Scan for the cell matching the given text and deliver its [x, y] coordinate at center. 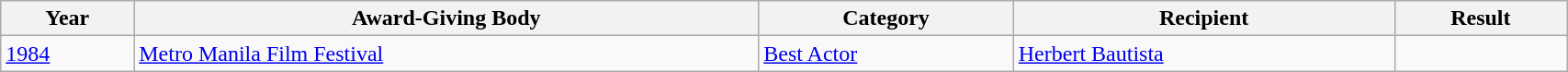
1984 [68, 54]
Best Actor [886, 54]
Metro Manila Film Festival [446, 54]
Result [1481, 18]
Year [68, 18]
Herbert Bautista [1203, 54]
Category [886, 18]
Recipient [1203, 18]
Award-Giving Body [446, 18]
